Extract the [x, y] coordinate from the center of the cell holding the provided text.  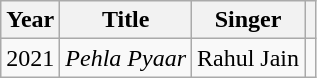
Rahul Jain [248, 58]
2021 [30, 58]
Pehla Pyaar [126, 58]
Year [30, 20]
Title [126, 20]
Singer [248, 20]
